Output the (X, Y) coordinate of the center of the cell containing the given text.  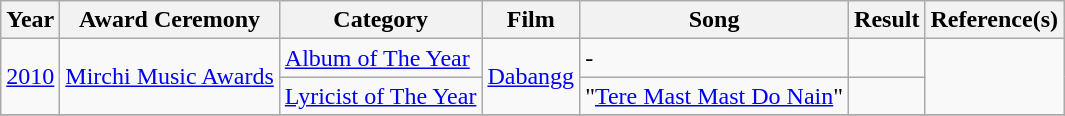
- (714, 58)
2010 (30, 77)
Lyricist of The Year (380, 96)
"Tere Mast Mast Do Nain" (714, 96)
Year (30, 20)
Result (887, 20)
Mirchi Music Awards (170, 77)
Album of The Year (380, 58)
Song (714, 20)
Reference(s) (994, 20)
Film (531, 20)
Award Ceremony (170, 20)
Dabangg (531, 77)
Category (380, 20)
